Search for the cell housing the specified text and yield its (x, y) center coordinate. 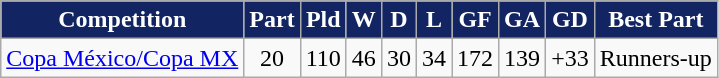
GA (522, 20)
GF (476, 20)
Part (272, 20)
34 (434, 58)
L (434, 20)
GD (570, 20)
Copa México/Copa MX (122, 58)
D (398, 20)
Competition (122, 20)
46 (364, 58)
W (364, 20)
30 (398, 58)
172 (476, 58)
110 (323, 58)
Runners-up (656, 58)
+33 (570, 58)
139 (522, 58)
Best Part (656, 20)
20 (272, 58)
Pld (323, 20)
